Search for the cell housing the specified text and yield its [X, Y] center coordinate. 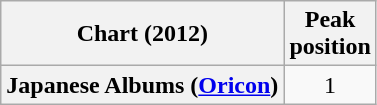
Chart (2012) [142, 34]
Japanese Albums (Oricon) [142, 85]
Peakposition [330, 34]
1 [330, 85]
